Provide the [X, Y] coordinate of the cell's center where the given text is located.  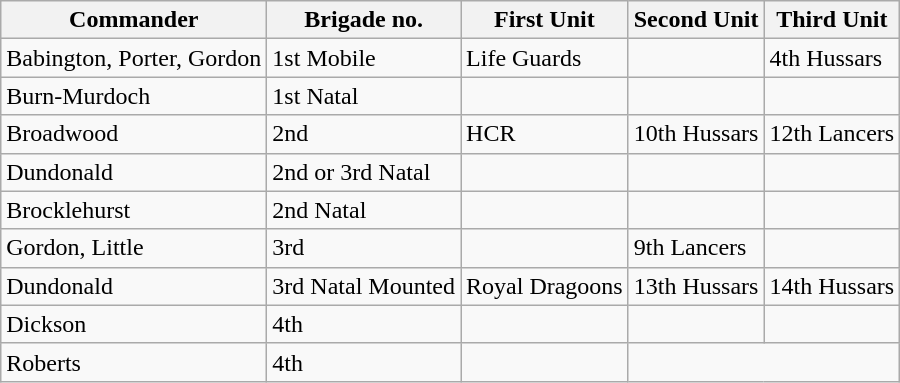
First Unit [545, 20]
Broadwood [134, 134]
Commander [134, 20]
4th Hussars [832, 58]
2nd [364, 134]
13th Hussars [696, 286]
Gordon, Little [134, 248]
3rd Natal Mounted [364, 286]
Dickson [134, 324]
Brigade no. [364, 20]
Royal Dragoons [545, 286]
9th Lancers [696, 248]
Life Guards [545, 58]
2nd or 3rd Natal [364, 172]
Brocklehurst [134, 210]
12th Lancers [832, 134]
3rd [364, 248]
10th Hussars [696, 134]
14th Hussars [832, 286]
2nd Natal [364, 210]
Second Unit [696, 20]
1st Natal [364, 96]
Third Unit [832, 20]
1st Mobile [364, 58]
HCR [545, 134]
Babington, Porter, Gordon [134, 58]
Burn-Murdoch [134, 96]
Roberts [134, 362]
